Output the [X, Y] coordinate of the center of the cell containing the given text.  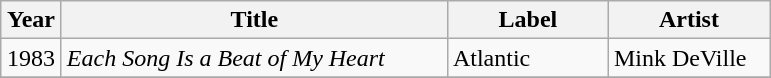
Each Song Is a Beat of My Heart [254, 58]
Year [32, 20]
Label [528, 20]
1983 [32, 58]
Artist [688, 20]
Atlantic [528, 58]
Mink DeVille [688, 58]
Title [254, 20]
